Return the (x, y) coordinate for the center point of the cell that contains the specified text.  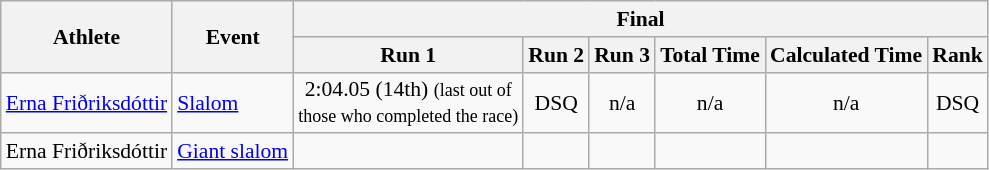
Run 1 (408, 55)
Calculated Time (846, 55)
Total Time (710, 55)
Slalom (232, 102)
Rank (958, 55)
Run 3 (622, 55)
Giant slalom (232, 152)
Run 2 (556, 55)
Final (640, 19)
Athlete (86, 36)
2:04.05 (14th) (last out of those who completed the race) (408, 102)
Event (232, 36)
